Return (X, Y) of the center of cell containing provided text 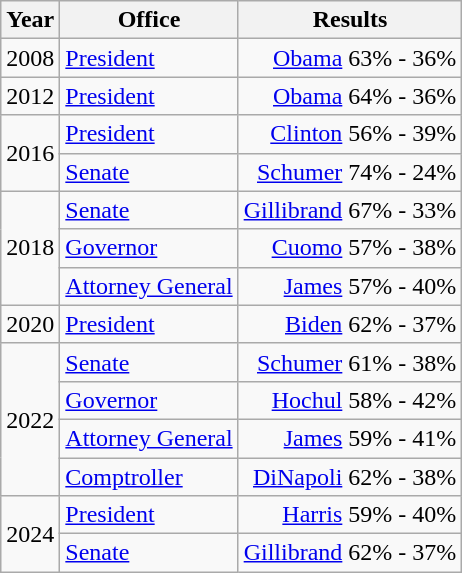
2024 (30, 534)
2016 (30, 153)
Comptroller (149, 477)
2012 (30, 96)
Year (30, 20)
Harris 59% - 40% (350, 515)
Obama 64% - 36% (350, 96)
Schumer 74% - 24% (350, 172)
2018 (30, 248)
Biden 62% - 37% (350, 324)
2008 (30, 58)
Gillibrand 67% - 33% (350, 210)
Obama 63% - 36% (350, 58)
Gillibrand 62% - 37% (350, 553)
James 57% - 40% (350, 286)
2022 (30, 419)
2020 (30, 324)
DiNapoli 62% - 38% (350, 477)
Hochul 58% - 42% (350, 400)
Office (149, 20)
Schumer 61% - 38% (350, 362)
Results (350, 20)
Cuomo 57% - 38% (350, 248)
Clinton 56% - 39% (350, 134)
James 59% - 41% (350, 438)
